Identify which cell holds the provided text, then report its [X, Y] central coordinate. 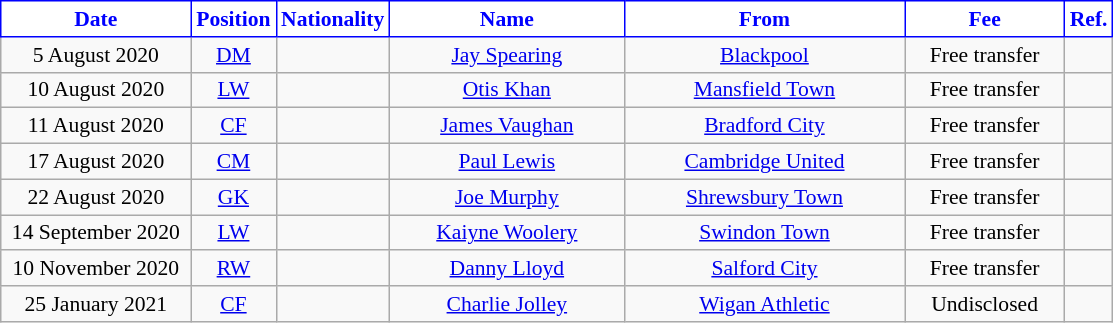
Otis Khan [506, 90]
22 August 2020 [96, 197]
Swindon Town [764, 233]
GK [234, 197]
10 November 2020 [96, 269]
14 September 2020 [96, 233]
Cambridge United [764, 162]
25 January 2021 [96, 304]
Undisclosed [985, 304]
Jay Spearing [506, 55]
James Vaughan [506, 126]
Mansfield Town [764, 90]
DM [234, 55]
Wigan Athletic [764, 304]
Bradford City [764, 126]
Name [506, 19]
17 August 2020 [96, 162]
CM [234, 162]
Charlie Jolley [506, 304]
Date [96, 19]
Fee [985, 19]
Nationality [332, 19]
RW [234, 269]
Salford City [764, 269]
Danny Lloyd [506, 269]
Shrewsbury Town [764, 197]
Blackpool [764, 55]
10 August 2020 [96, 90]
Paul Lewis [506, 162]
Kaiyne Woolery [506, 233]
11 August 2020 [96, 126]
From [764, 19]
Ref. [1089, 19]
5 August 2020 [96, 55]
Joe Murphy [506, 197]
Position [234, 19]
